Detect which cell encompasses the target text, then output its [X, Y] center coordinate. 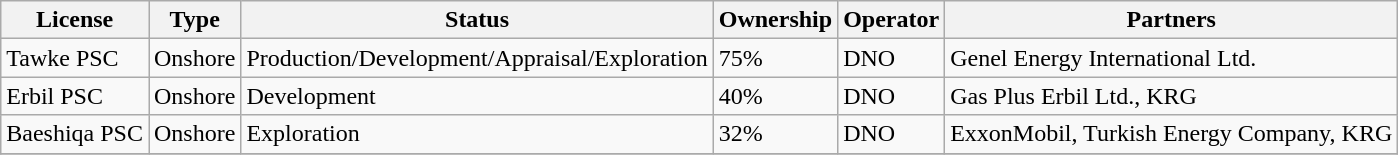
Tawke PSC [75, 58]
Development [477, 96]
Baeshiqa PSC [75, 134]
Gas Plus Erbil Ltd., KRG [1172, 96]
Ownership [775, 20]
Partners [1172, 20]
Exploration [477, 134]
75% [775, 58]
40% [775, 96]
32% [775, 134]
Genel Energy International Ltd. [1172, 58]
Erbil PSC [75, 96]
ExxonMobil, Turkish Energy Company, KRG [1172, 134]
Type [194, 20]
Status [477, 20]
Production/Development/Appraisal/Exploration [477, 58]
Operator [892, 20]
License [75, 20]
